Determine the [x, y] coordinate at the center of the cell enclosing the given text.  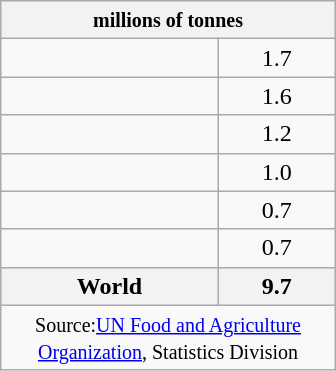
World [110, 286]
9.7 [276, 286]
millions of tonnes [168, 20]
1.2 [276, 134]
1.6 [276, 96]
1.0 [276, 172]
Source:UN Food and Agriculture Organization, Statistics Division [168, 338]
1.7 [276, 58]
